From the cell containing the given text, extract its center point as [X, Y] coordinate. 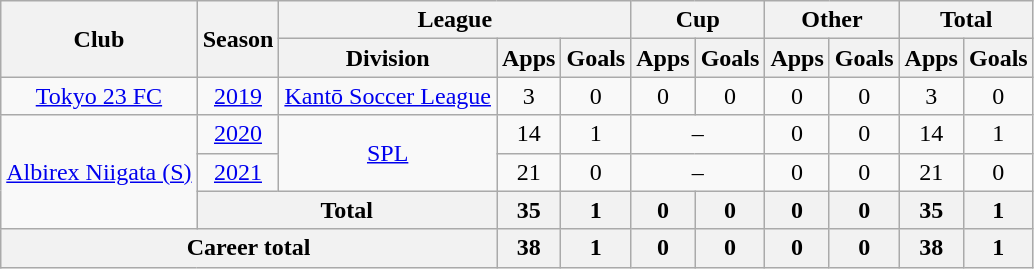
SPL [388, 153]
League [455, 20]
2021 [238, 172]
Club [99, 39]
Albirex Niigata (S) [99, 172]
Cup [698, 20]
Season [238, 39]
Kantō Soccer League [388, 96]
2020 [238, 134]
Tokyo 23 FC [99, 96]
Other [832, 20]
2019 [238, 96]
Career total [249, 248]
Division [388, 58]
